Pinpoint the cell where the given text exists, returning its (x, y) midpoint coordinate. 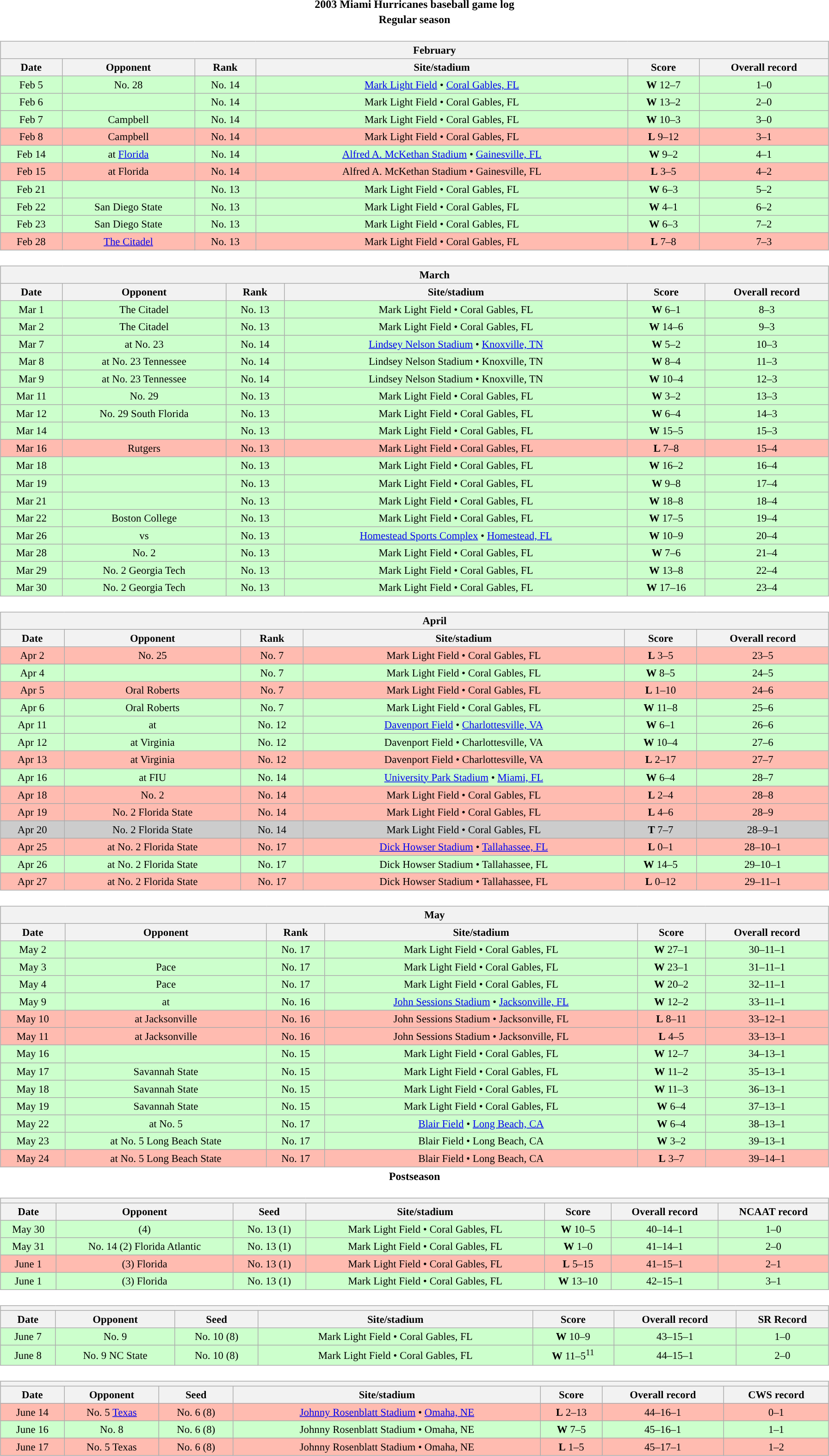
10–3 (767, 344)
L 4–6 (661, 812)
28–9 (762, 812)
45–17–1 (663, 1447)
Apr 6 (32, 708)
34–13–1 (767, 1054)
CWS record (776, 1395)
Mar 28 (31, 553)
at No. 5 (166, 1124)
No. 28 (129, 85)
W 14–6 (666, 327)
33–12–1 (767, 1019)
1–2 (776, 1447)
Feb 6 (31, 102)
May 11 (33, 1037)
May 24 (33, 1158)
1–1 (776, 1429)
18–4 (767, 501)
Mar 18 (31, 466)
February (414, 50)
T 7–7 (661, 829)
Mar 8 (31, 362)
26–6 (762, 725)
Mar 21 (31, 501)
Feb 15 (31, 172)
W 11–511 (573, 1355)
Boston College (144, 518)
23–5 (762, 656)
Apr 11 (32, 725)
39–14–1 (767, 1158)
28–7 (762, 777)
May 4 (33, 984)
May 16 (33, 1054)
Feb 5 (31, 85)
No. 29 (144, 396)
May 3 (33, 967)
L 8–11 (672, 1019)
W 17–16 (666, 588)
W 13–2 (663, 102)
32–11–1 (767, 984)
May 17 (33, 1071)
April (414, 621)
37–13–1 (767, 1106)
28–9–1 (762, 829)
W 9–2 (663, 154)
5–2 (764, 189)
W 10–5 (578, 1229)
W 9–8 (666, 483)
Mar 30 (31, 588)
Feb 23 (31, 224)
May 23 (33, 1141)
(4) (144, 1229)
21–4 (767, 553)
W 8–4 (666, 362)
June 17 (32, 1447)
44–15–1 (675, 1355)
University Park Stadium • Miami, FL (464, 777)
15–3 (767, 431)
23–4 (767, 588)
Apr 20 (32, 829)
W 4–1 (663, 207)
Apr 13 (32, 760)
No. 25 (153, 656)
W 18–8 (666, 501)
L 1–10 (661, 690)
25–6 (762, 708)
L 9–12 (663, 137)
W 23–1 (672, 967)
Rutgers (144, 448)
No. 29 South Florida (144, 414)
L 2–17 (661, 760)
May 31 (29, 1247)
W 16–2 (666, 466)
at FIU (153, 777)
Mar 14 (31, 431)
Mar 12 (31, 414)
28–10–1 (762, 847)
Apr 2 (32, 656)
Apr 5 (32, 690)
24–6 (762, 690)
31–11–1 (767, 967)
L 2–13 (571, 1412)
No. 9 (115, 1337)
9–3 (767, 327)
No. 9 NC State (115, 1355)
41–14–1 (665, 1247)
35–13–1 (767, 1071)
W 11–2 (672, 1071)
Feb 28 (31, 241)
W 5–2 (666, 344)
Apr 16 (32, 777)
Mar 2 (31, 327)
44–16–1 (663, 1412)
SR Record (782, 1320)
L 2–4 (661, 795)
W 13–10 (578, 1281)
42–15–1 (665, 1281)
vs (144, 535)
L 0–12 (661, 882)
L 4–5 (672, 1037)
W 12–2 (672, 1002)
W 11–3 (672, 1089)
Apr 19 (32, 812)
27–6 (762, 743)
Mar 11 (31, 396)
19–4 (767, 518)
40–14–1 (665, 1229)
May 22 (33, 1124)
May 10 (33, 1019)
7–2 (764, 224)
4–2 (764, 172)
39–13–1 (767, 1141)
W 7–5 (571, 1429)
W 20–2 (672, 984)
8–3 (767, 309)
NCAAT record (773, 1212)
Feb 22 (31, 207)
27–7 (762, 760)
Apr 26 (32, 864)
7–3 (764, 241)
15–4 (767, 448)
L 0–1 (661, 847)
3–0 (764, 120)
Apr 18 (32, 795)
Mar 1 (31, 309)
12–3 (767, 379)
W 14–5 (661, 864)
2–1 (773, 1264)
20–4 (767, 535)
No. 8 (111, 1429)
45–16–1 (663, 1429)
33–13–1 (767, 1037)
Mar 29 (31, 570)
May 30 (29, 1229)
36–13–1 (767, 1089)
22–4 (767, 570)
W 10–3 (663, 120)
Feb 8 (31, 137)
Apr 25 (32, 847)
Mar 22 (31, 518)
June 8 (28, 1355)
Feb 14 (31, 154)
L 1–5 (571, 1447)
43–15–1 (675, 1337)
Feb 7 (31, 120)
38–13–1 (767, 1124)
33–11–1 (767, 1002)
W 17–5 (666, 518)
May (414, 915)
W 1–0 (578, 1247)
May 2 (33, 950)
Mar 26 (31, 535)
0–1 (776, 1412)
No. 14 (2) Florida Atlantic (144, 1247)
41–15–1 (665, 1264)
29–11–1 (762, 882)
March (414, 275)
L 3–7 (672, 1158)
W 27–1 (672, 950)
Apr 12 (32, 743)
L 5–15 (578, 1264)
Mar 19 (31, 483)
June 16 (32, 1429)
at No. 23 (144, 344)
June 14 (32, 1412)
6–2 (764, 207)
29–10–1 (762, 864)
W 11–8 (661, 708)
13–3 (767, 396)
16–4 (767, 466)
Mar 16 (31, 448)
Mar 9 (31, 379)
May 19 (33, 1106)
May 9 (33, 1002)
28–8 (762, 795)
11–3 (767, 362)
Mar 7 (31, 344)
W 13–8 (666, 570)
4–1 (764, 154)
Apr 4 (32, 673)
24–5 (762, 673)
May 18 (33, 1089)
W 15–5 (666, 431)
Apr 27 (32, 882)
30–11–1 (767, 950)
W 8–5 (661, 673)
Homestead Sports Complex • Homestead, FL (456, 535)
June 7 (28, 1337)
Feb 21 (31, 189)
14–3 (767, 414)
17–4 (767, 483)
W 7–6 (666, 553)
